Determine the (x, y) coordinate at the center of the cell enclosing the given text.  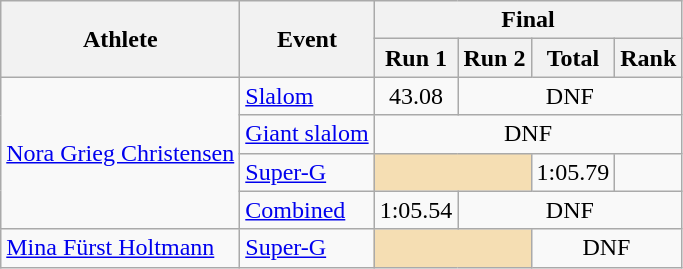
1:05.54 (416, 210)
Event (307, 39)
Giant slalom (307, 134)
Slalom (307, 96)
43.08 (416, 96)
Run 2 (494, 58)
Run 1 (416, 58)
Nora Grieg Christensen (120, 153)
Final (528, 20)
Rank (648, 58)
1:05.79 (573, 172)
Athlete (120, 39)
Mina Fürst Holtmann (120, 248)
Combined (307, 210)
Total (573, 58)
